Provide the (x, y) coordinate of the cell's center where the given text is located.  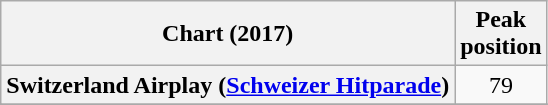
Chart (2017) (228, 34)
Switzerland Airplay (Schweizer Hitparade) (228, 85)
79 (501, 85)
Peakposition (501, 34)
